Extract the (X, Y) coordinate from the center of the cell holding the provided text.  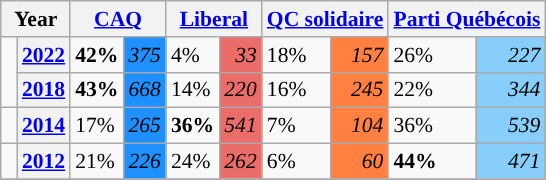
Year (36, 19)
539 (511, 126)
2018 (44, 90)
2012 (44, 162)
2022 (44, 55)
262 (240, 162)
Liberal (214, 19)
668 (144, 90)
33 (240, 55)
60 (359, 162)
226 (144, 162)
227 (511, 55)
245 (359, 90)
21% (96, 162)
43% (96, 90)
24% (192, 162)
471 (511, 162)
375 (144, 55)
344 (511, 90)
CAQ (118, 19)
2014 (44, 126)
157 (359, 55)
220 (240, 90)
44% (432, 162)
26% (432, 55)
22% (432, 90)
QC solidaire (326, 19)
16% (296, 90)
265 (144, 126)
104 (359, 126)
541 (240, 126)
Parti Québécois (466, 19)
6% (296, 162)
14% (192, 90)
42% (96, 55)
4% (192, 55)
7% (296, 126)
18% (296, 55)
17% (96, 126)
